Output the [x, y] coordinate of the center of the cell containing the given text.  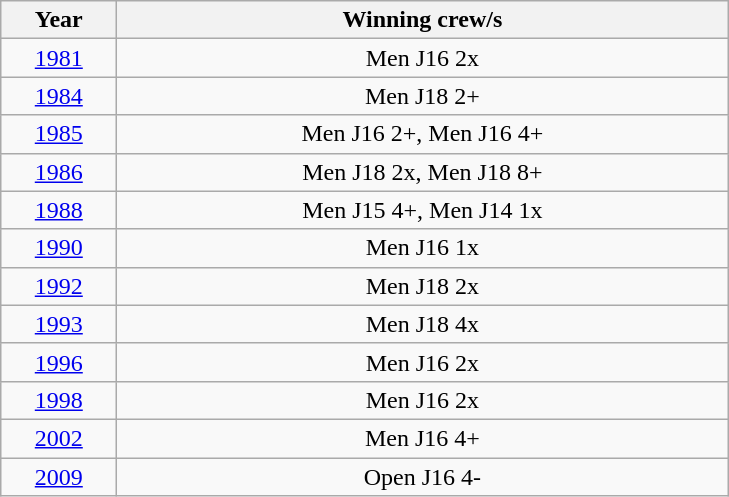
Men J18 2+ [422, 96]
1998 [59, 400]
1996 [59, 362]
Year [59, 20]
1986 [59, 172]
Winning crew/s [422, 20]
2009 [59, 477]
1990 [59, 248]
Open J16 4- [422, 477]
1993 [59, 324]
2002 [59, 438]
Men J18 2x, Men J18 8+ [422, 172]
Men J15 4+, Men J14 1x [422, 210]
Men J16 4+ [422, 438]
1985 [59, 134]
Men J18 2x [422, 286]
1984 [59, 96]
Men J16 2+, Men J16 4+ [422, 134]
1992 [59, 286]
1981 [59, 58]
Men J16 1x [422, 248]
1988 [59, 210]
Men J18 4x [422, 324]
